Find where the given text appears and provide that cell's center as (X, Y) coordinate. 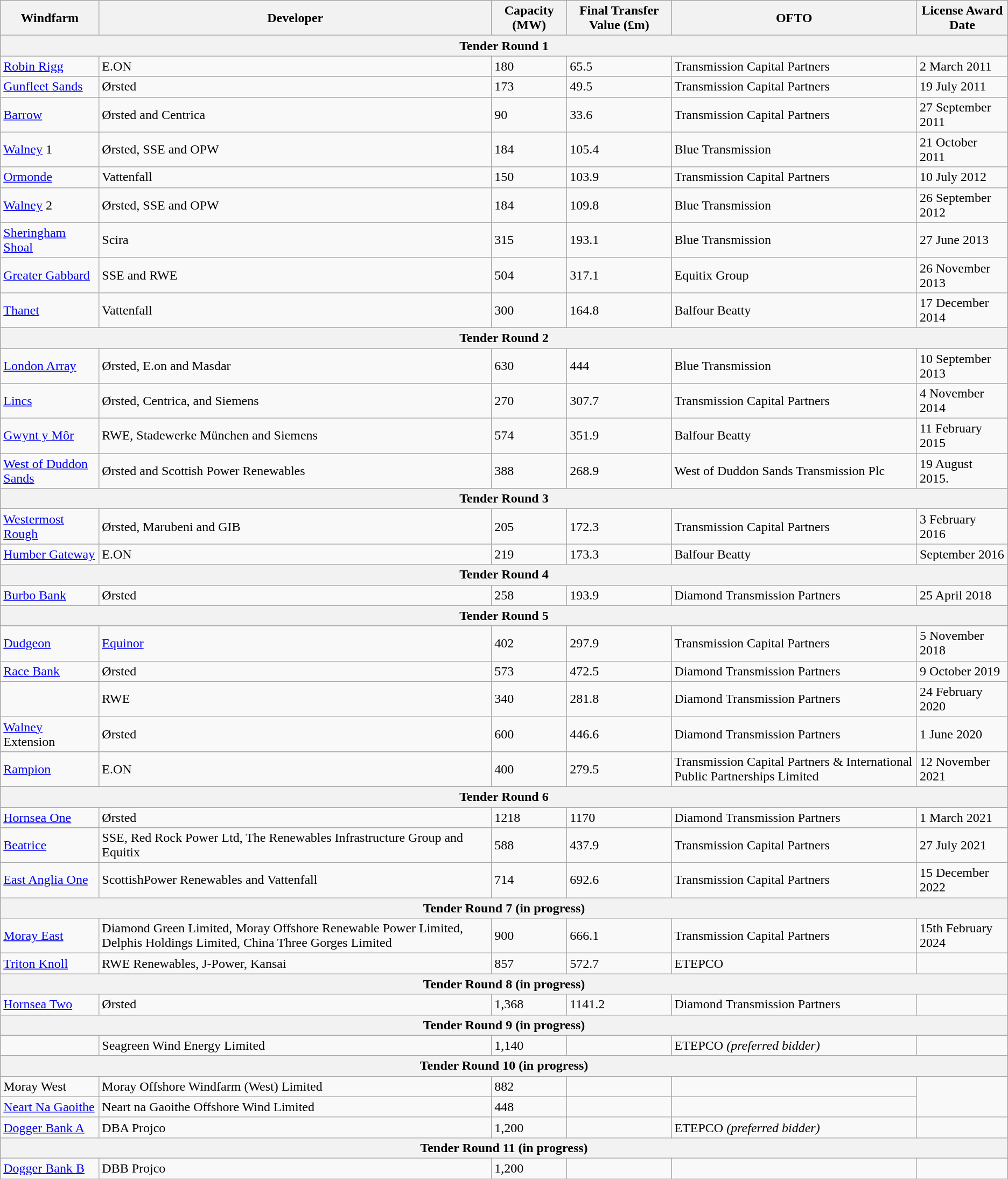
857 (529, 964)
258 (529, 595)
5 November 2018 (962, 643)
Tender Round 1 (504, 46)
Moray West (50, 1086)
340 (529, 699)
205 (529, 527)
19 August 2015. (962, 471)
Dogger Bank B (50, 1168)
Tender Round 6 (504, 797)
ScottishPower Renewables and Vattenfall (295, 880)
297.9 (619, 643)
Ørsted and Centrica (295, 114)
1,140 (529, 1045)
East Anglia One (50, 880)
West of Duddon Sands Transmission Plc (794, 471)
Humber Gateway (50, 554)
472.5 (619, 671)
1218 (529, 817)
Windfarm (50, 18)
Seagreen Wind Energy Limited (295, 1045)
270 (529, 401)
West of Duddon Sands (50, 471)
882 (529, 1086)
180 (529, 66)
15th February 2024 (962, 936)
10 September 2013 (962, 365)
September 2016 (962, 554)
572.7 (619, 964)
49.5 (619, 87)
150 (529, 177)
Tender Round 10 (in progress) (504, 1066)
17 December 2014 (962, 310)
Moray Offshore Windfarm (West) Limited (295, 1086)
OFTO (794, 18)
307.7 (619, 401)
317.1 (619, 275)
Equitix Group (794, 275)
Equinor (295, 643)
27 July 2021 (962, 846)
Hornsea One (50, 817)
281.8 (619, 699)
109.8 (619, 205)
Walney 2 (50, 205)
388 (529, 471)
173 (529, 87)
Tender Round 2 (504, 338)
24 February 2020 (962, 699)
26 September 2012 (962, 205)
Rampion (50, 769)
27 September 2011 (962, 114)
300 (529, 310)
666.1 (619, 936)
9 October 2019 (962, 671)
Tender Round 3 (504, 499)
65.5 (619, 66)
Triton Knoll (50, 964)
164.8 (619, 310)
574 (529, 436)
1141.2 (619, 1004)
279.5 (619, 769)
25 April 2018 (962, 595)
Tender Round 7 (in progress) (504, 908)
1170 (619, 817)
103.9 (619, 177)
Dudgeon (50, 643)
Diamond Green Limited, Moray Offshore Renewable Power Limited, Delphis Holdings Limited, China Three Gorges Limited (295, 936)
Dogger Bank A (50, 1127)
RWE (295, 699)
573 (529, 671)
448 (529, 1107)
Gunfleet Sands (50, 87)
Gwynt y Môr (50, 436)
19 July 2011 (962, 87)
Greater Gabbard (50, 275)
Tender Round 8 (in progress) (504, 984)
10 July 2012 (962, 177)
Walney 1 (50, 150)
504 (529, 275)
444 (619, 365)
Thanet (50, 310)
446.6 (619, 734)
Tender Round 4 (504, 575)
Tender Round 11 (in progress) (504, 1148)
Robin Rigg (50, 66)
Walney Extension (50, 734)
1 June 2020 (962, 734)
Capacity (MW) (529, 18)
90 (529, 114)
Neart Na Gaoithe (50, 1107)
4 November 2014 (962, 401)
Lincs (50, 401)
437.9 (619, 846)
15 December 2022 (962, 880)
600 (529, 734)
Moray East (50, 936)
1 March 2021 (962, 817)
Scira (295, 240)
900 (529, 936)
11 February 2015 (962, 436)
268.9 (619, 471)
12 November 2021 (962, 769)
Neart na Gaoithe Offshore Wind Limited (295, 1107)
Hornsea Two (50, 1004)
DBA Projco (295, 1127)
402 (529, 643)
Final Transfer Value (£m) (619, 18)
ETEPCO (794, 964)
193.1 (619, 240)
2 March 2011 (962, 66)
Tender Round 9 (in progress) (504, 1025)
351.9 (619, 436)
400 (529, 769)
33.6 (619, 114)
RWE Renewables, J-Power, Kansai (295, 964)
RWE, Stadewerke München and Siemens (295, 436)
173.3 (619, 554)
Developer (295, 18)
193.9 (619, 595)
Sheringham Shoal (50, 240)
Race Bank (50, 671)
219 (529, 554)
Westermost Rough (50, 527)
714 (529, 880)
Beatrice (50, 846)
License Award Date (962, 18)
Transmission Capital Partners & International Public Partnerships Limited (794, 769)
172.3 (619, 527)
3 February 2016 (962, 527)
SSE and RWE (295, 275)
Barrow (50, 114)
London Array (50, 365)
DBB Projco (295, 1168)
SSE, Red Rock Power Ltd, The Renewables Infrastructure Group and Equitix (295, 846)
Burbo Bank (50, 595)
Ørsted, Centrica, and Siemens (295, 401)
1,368 (529, 1004)
Ormonde (50, 177)
26 November 2013 (962, 275)
Ørsted, Marubeni and GIB (295, 527)
692.6 (619, 880)
315 (529, 240)
Tender Round 5 (504, 616)
21 October 2011 (962, 150)
588 (529, 846)
Ørsted, E.on and Masdar (295, 365)
105.4 (619, 150)
27 June 2013 (962, 240)
630 (529, 365)
Ørsted and Scottish Power Renewables (295, 471)
